From the cell containing the given text, extract its center point as (x, y) coordinate. 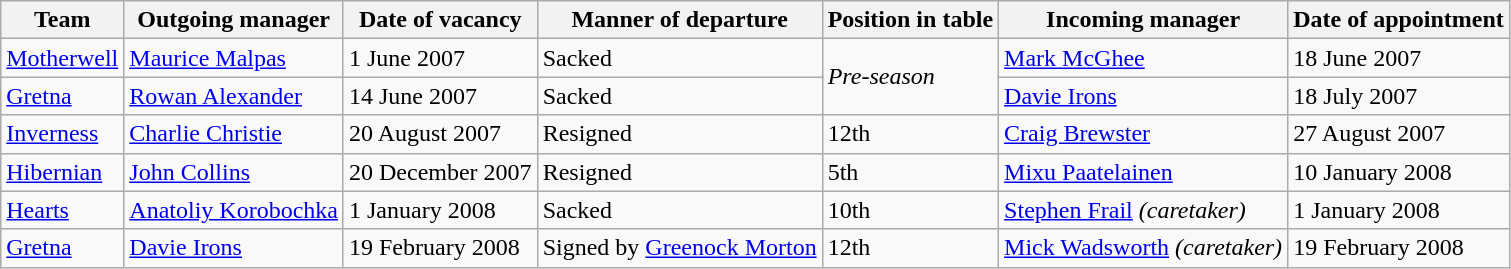
18 June 2007 (1399, 58)
Hearts (62, 210)
Position in table (910, 20)
John Collins (234, 172)
Stephen Frail (caretaker) (1144, 210)
5th (910, 172)
Outgoing manager (234, 20)
1 June 2007 (440, 58)
Incoming manager (1144, 20)
Motherwell (62, 58)
Team (62, 20)
Anatoliy Korobochka (234, 210)
Hibernian (62, 172)
Date of appointment (1399, 20)
Manner of departure (680, 20)
10th (910, 210)
Signed by Greenock Morton (680, 248)
18 July 2007 (1399, 96)
Maurice Malpas (234, 58)
14 June 2007 (440, 96)
Charlie Christie (234, 134)
Inverness (62, 134)
20 December 2007 (440, 172)
27 August 2007 (1399, 134)
Mick Wadsworth (caretaker) (1144, 248)
Mark McGhee (1144, 58)
Craig Brewster (1144, 134)
Rowan Alexander (234, 96)
Mixu Paatelainen (1144, 172)
Date of vacancy (440, 20)
20 August 2007 (440, 134)
Pre-season (910, 77)
10 January 2008 (1399, 172)
